Provide the (x, y) coordinate of the cell's center where the given text is located.  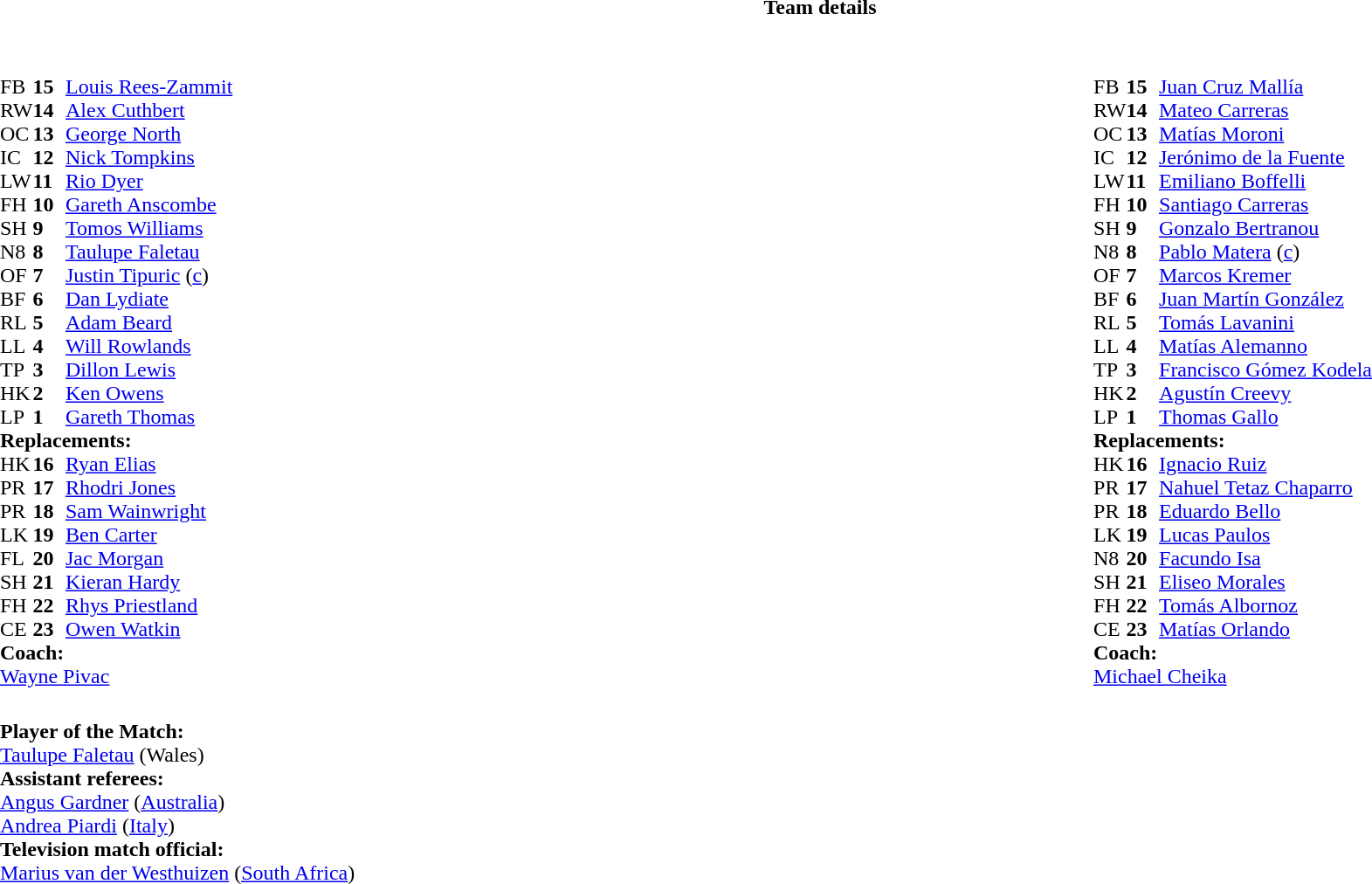
Eliseo Morales (1265, 582)
Rhys Priestland (148, 606)
Matías Moroni (1265, 135)
Jerónimo de la Fuente (1265, 157)
Alex Cuthbert (148, 110)
Gonzalo Bertranou (1265, 229)
Dan Lydiate (148, 299)
Juan Martín González (1265, 299)
Thomas Gallo (1265, 418)
FL (17, 559)
Will Rowlands (148, 346)
Matías Alemanno (1265, 346)
Tomos Williams (148, 229)
Kieran Hardy (148, 582)
Gareth Thomas (148, 418)
Owen Watkin (148, 629)
Marcos Kremer (1265, 276)
Taulupe Faletau (148, 252)
Ken Owens (148, 393)
Wayne Pivac (116, 676)
Agustín Creevy (1265, 393)
Justin Tipuric (c) (148, 276)
Mateo Carreras (1265, 110)
Rio Dyer (148, 182)
Santiago Carreras (1265, 204)
Pablo Matera (c) (1265, 252)
Juan Cruz Mallía (1265, 87)
Gareth Anscombe (148, 204)
Rhodri Jones (148, 487)
Eduardo Bello (1265, 512)
Emiliano Boffelli (1265, 182)
Louis Rees-Zammit (148, 87)
Adam Beard (148, 323)
Tomás Lavanini (1265, 323)
Jac Morgan (148, 559)
Ben Carter (148, 535)
Nick Tompkins (148, 157)
George North (148, 135)
Ignacio Ruiz (1265, 465)
Ryan Elias (148, 465)
Lucas Paulos (1265, 535)
Tomás Albornoz (1265, 606)
Nahuel Tetaz Chaparro (1265, 487)
Michael Cheika (1233, 676)
Matías Orlando (1265, 629)
Dillon Lewis (148, 370)
Facundo Isa (1265, 559)
Sam Wainwright (148, 512)
Francisco Gómez Kodela (1265, 370)
